From the cell containing the given text, extract its center point as [X, Y] coordinate. 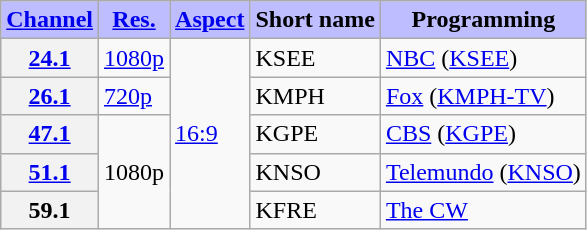
16:9 [210, 134]
KNSO [315, 172]
Res. [134, 20]
Fox (KMPH-TV) [483, 96]
47.1 [50, 134]
Telemundo (KNSO) [483, 172]
NBC (KSEE) [483, 58]
Short name [315, 20]
CBS (KGPE) [483, 134]
KFRE [315, 210]
24.1 [50, 58]
Aspect [210, 20]
59.1 [50, 210]
26.1 [50, 96]
KMPH [315, 96]
KSEE [315, 58]
The CW [483, 210]
51.1 [50, 172]
720p [134, 96]
Programming [483, 20]
KGPE [315, 134]
Channel [50, 20]
